Find where the given text appears and provide that cell's center as (x, y) coordinate. 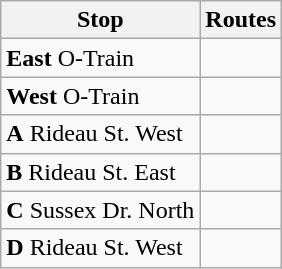
D Rideau St. West (100, 248)
B Rideau St. East (100, 172)
East O-Train (100, 58)
Stop (100, 20)
Routes (241, 20)
C Sussex Dr. North (100, 210)
A Rideau St. West (100, 134)
West O-Train (100, 96)
